Detect which cell encompasses the target text, then output its [x, y] center coordinate. 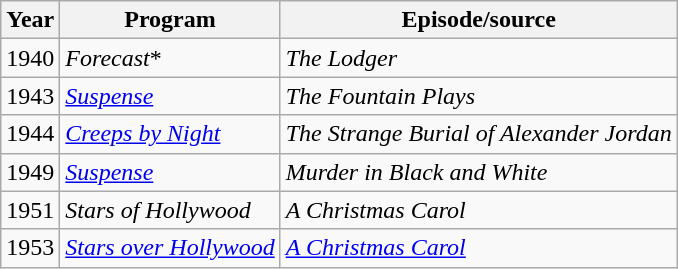
1940 [30, 58]
Creeps by Night [170, 134]
Episode/source [478, 20]
Program [170, 20]
1953 [30, 248]
1943 [30, 96]
Forecast* [170, 58]
The Lodger [478, 58]
Stars over Hollywood [170, 248]
1951 [30, 210]
Stars of Hollywood [170, 210]
1949 [30, 172]
Year [30, 20]
The Fountain Plays [478, 96]
1944 [30, 134]
Murder in Black and White [478, 172]
The Strange Burial of Alexander Jordan [478, 134]
